Extract the (x, y) coordinate from the center of the cell holding the provided text.  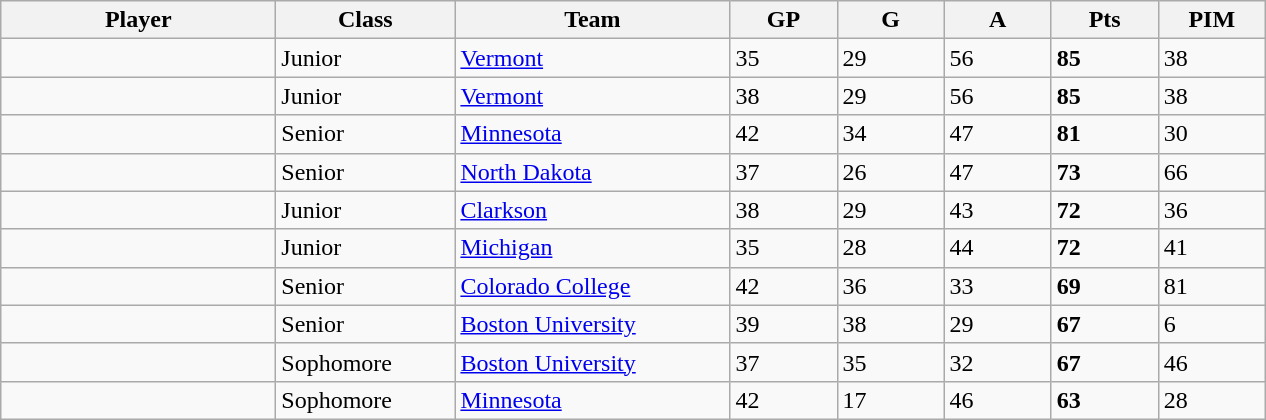
34 (890, 134)
PIM (1212, 20)
32 (998, 362)
39 (784, 324)
43 (998, 210)
G (890, 20)
North Dakota (592, 172)
Michigan (592, 248)
Clarkson (592, 210)
Team (592, 20)
17 (890, 400)
44 (998, 248)
6 (1212, 324)
Colorado College (592, 286)
Class (366, 20)
26 (890, 172)
41 (1212, 248)
63 (1104, 400)
69 (1104, 286)
GP (784, 20)
73 (1104, 172)
33 (998, 286)
A (998, 20)
Player (138, 20)
30 (1212, 134)
Pts (1104, 20)
66 (1212, 172)
